Detect which cell encompasses the target text, then output its (x, y) center coordinate. 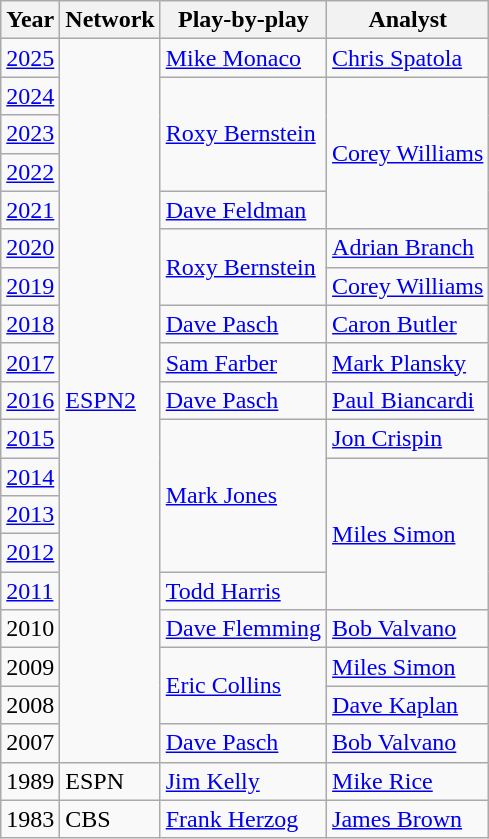
1983 (30, 819)
2025 (30, 58)
2021 (30, 210)
Analyst (408, 20)
Dave Feldman (243, 210)
2007 (30, 743)
2015 (30, 438)
1989 (30, 781)
Paul Biancardi (408, 400)
Year (30, 20)
Mark Plansky (408, 362)
2013 (30, 515)
Play-by-play (243, 20)
Dave Kaplan (408, 705)
Mike Monaco (243, 58)
2011 (30, 591)
Frank Herzog (243, 819)
Caron Butler (408, 324)
Jim Kelly (243, 781)
ESPN2 (110, 400)
Chris Spatola (408, 58)
Dave Flemming (243, 629)
2019 (30, 286)
Mike Rice (408, 781)
Mark Jones (243, 495)
ESPN (110, 781)
2009 (30, 667)
Eric Collins (243, 686)
2008 (30, 705)
Todd Harris (243, 591)
Adrian Branch (408, 248)
CBS (110, 819)
James Brown (408, 819)
2023 (30, 134)
Jon Crispin (408, 438)
Sam Farber (243, 362)
2018 (30, 324)
2020 (30, 248)
2016 (30, 400)
2010 (30, 629)
2022 (30, 172)
2012 (30, 553)
2017 (30, 362)
2014 (30, 477)
2024 (30, 96)
Network (110, 20)
